Scan for the cell matching the given text and deliver its (x, y) coordinate at center. 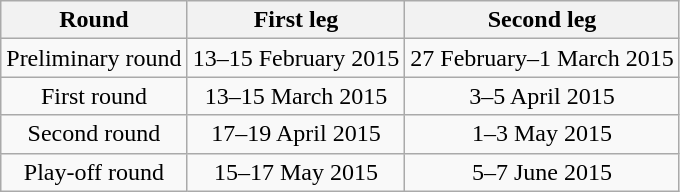
5–7 June 2015 (542, 172)
Play-off round (94, 172)
Second leg (542, 20)
1–3 May 2015 (542, 134)
First round (94, 96)
15–17 May 2015 (296, 172)
Preliminary round (94, 58)
First leg (296, 20)
27 February–1 March 2015 (542, 58)
13–15 February 2015 (296, 58)
13–15 March 2015 (296, 96)
Round (94, 20)
3–5 April 2015 (542, 96)
Second round (94, 134)
17–19 April 2015 (296, 134)
